For the text-containing cell, return its midpoint in (X, Y) coordinate format. 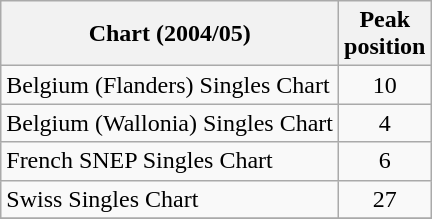
Swiss Singles Chart (170, 199)
Chart (2004/05) (170, 34)
Peakposition (385, 34)
4 (385, 123)
French SNEP Singles Chart (170, 161)
Belgium (Wallonia) Singles Chart (170, 123)
10 (385, 85)
6 (385, 161)
27 (385, 199)
Belgium (Flanders) Singles Chart (170, 85)
